Scan for the cell matching the given text and deliver its [x, y] coordinate at center. 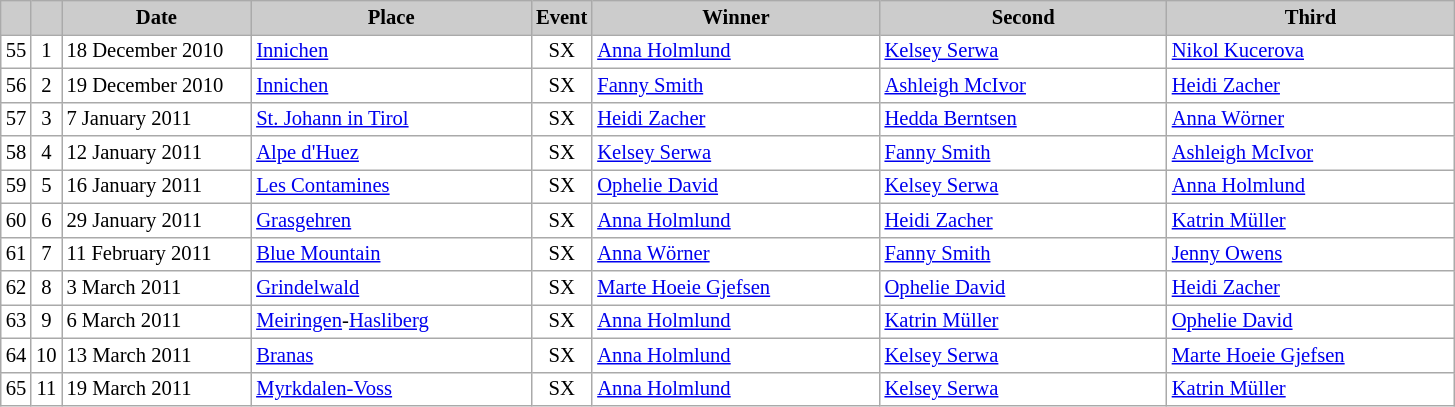
63 [16, 321]
19 March 2011 [157, 389]
Myrkdalen-Voss [391, 389]
Branas [391, 355]
11 February 2011 [157, 254]
Les Contamines [391, 186]
Hedda Berntsen [1024, 119]
59 [16, 186]
60 [16, 220]
Winner [736, 17]
7 January 2011 [157, 119]
6 March 2011 [157, 321]
61 [16, 254]
Meiringen-Hasliberg [391, 321]
Third [1310, 17]
10 [46, 355]
64 [16, 355]
57 [16, 119]
3 March 2011 [157, 287]
Second [1024, 17]
12 January 2011 [157, 153]
9 [46, 321]
Event [562, 17]
3 [46, 119]
11 [46, 389]
Jenny Owens [1310, 254]
56 [16, 85]
19 December 2010 [157, 85]
2 [46, 85]
Blue Mountain [391, 254]
18 December 2010 [157, 51]
7 [46, 254]
62 [16, 287]
16 January 2011 [157, 186]
58 [16, 153]
Nikol Kucerova [1310, 51]
1 [46, 51]
6 [46, 220]
65 [16, 389]
13 March 2011 [157, 355]
55 [16, 51]
Grindelwald [391, 287]
29 January 2011 [157, 220]
4 [46, 153]
Place [391, 17]
Alpe d'Huez [391, 153]
Grasgehren [391, 220]
Date [157, 17]
5 [46, 186]
St. Johann in Tirol [391, 119]
8 [46, 287]
